Extract the (X, Y) coordinate from the center of the cell holding the provided text.  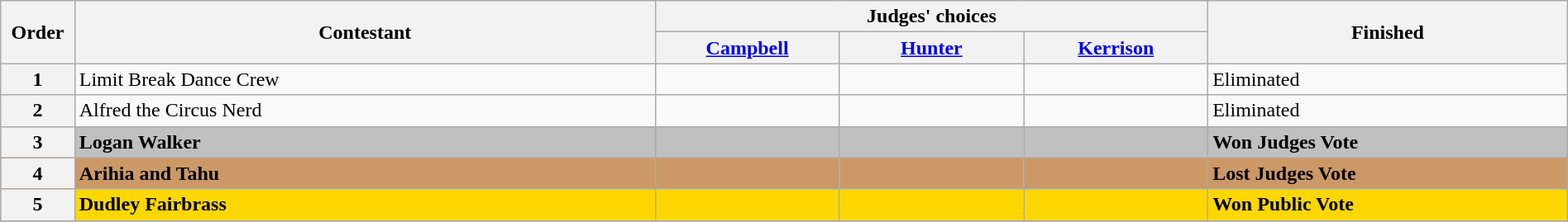
Won Judges Vote (1388, 142)
2 (38, 111)
Lost Judges Vote (1388, 173)
Hunter (931, 48)
5 (38, 205)
Contestant (365, 32)
Arihia and Tahu (365, 173)
1 (38, 79)
Won Public Vote (1388, 205)
Alfred the Circus Nerd (365, 111)
Logan Walker (365, 142)
Kerrison (1116, 48)
Order (38, 32)
Judges' choices (931, 17)
Campbell (748, 48)
Limit Break Dance Crew (365, 79)
Dudley Fairbrass (365, 205)
3 (38, 142)
Finished (1388, 32)
4 (38, 173)
